Locate the cell with the specified text and output its [x, y] center coordinate. 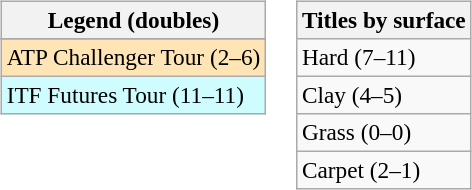
Hard (7–11) [384, 57]
Legend (doubles) [133, 20]
Titles by surface [384, 20]
Carpet (2–1) [384, 171]
Clay (4–5) [384, 95]
ITF Futures Tour (11–11) [133, 95]
ATP Challenger Tour (2–6) [133, 57]
Grass (0–0) [384, 133]
